For the text-containing cell, return its midpoint in [X, Y] coordinate format. 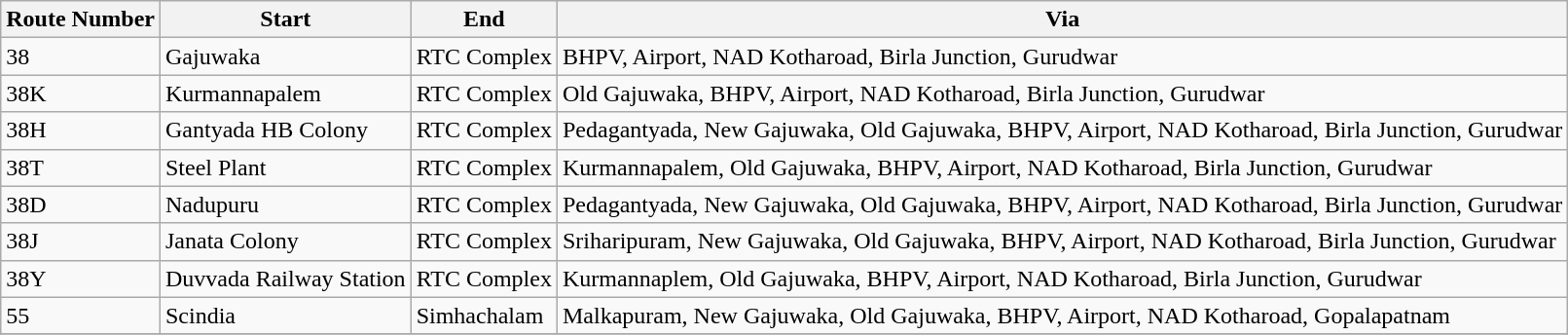
Scindia [285, 316]
Start [285, 19]
Gantyada HB Colony [285, 130]
38Y [81, 279]
Sriharipuram, New Gajuwaka, Old Gajuwaka, BHPV, Airport, NAD Kotharoad, Birla Junction, Gurudwar [1062, 242]
38J [81, 242]
Simhachalam [484, 316]
Route Number [81, 19]
BHPV, Airport, NAD Kotharoad, Birla Junction, Gurudwar [1062, 56]
38T [81, 167]
Via [1062, 19]
Old Gajuwaka, BHPV, Airport, NAD Kotharoad, Birla Junction, Gurudwar [1062, 93]
Malkapuram, New Gajuwaka, Old Gajuwaka, BHPV, Airport, NAD Kotharoad, Gopalapatnam [1062, 316]
Janata Colony [285, 242]
Kurmannapalem, Old Gajuwaka, BHPV, Airport, NAD Kotharoad, Birla Junction, Gurudwar [1062, 167]
Kurmannapalem [285, 93]
38H [81, 130]
38 [81, 56]
38D [81, 205]
End [484, 19]
55 [81, 316]
Nadupuru [285, 205]
Steel Plant [285, 167]
38K [81, 93]
Kurmannaplem, Old Gajuwaka, BHPV, Airport, NAD Kotharoad, Birla Junction, Gurudwar [1062, 279]
Duvvada Railway Station [285, 279]
Gajuwaka [285, 56]
